Scan for the cell matching the given text and deliver its (X, Y) coordinate at center. 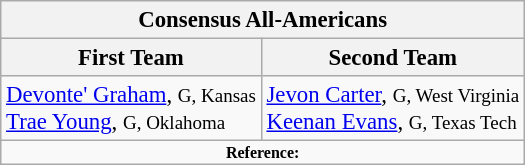
Reference: (263, 153)
Jevon Carter, G, West VirginiaKeenan Evans, G, Texas Tech (392, 108)
Second Team (392, 58)
Devonte' Graham, G, KansasTrae Young, G, Oklahoma (131, 108)
Consensus All-Americans (263, 20)
First Team (131, 58)
